Return [X, Y] of the center of cell containing provided text 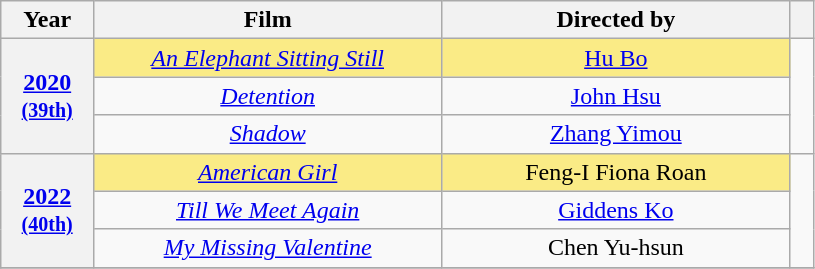
Year [48, 20]
American Girl [268, 172]
Feng-I Fiona Roan [616, 172]
Giddens Ko [616, 210]
My Missing Valentine [268, 248]
Directed by [616, 20]
An Elephant Sitting Still [268, 58]
Zhang Yimou [616, 134]
John Hsu [616, 96]
Film [268, 20]
Shadow [268, 134]
Chen Yu-hsun [616, 248]
Till We Meet Again [268, 210]
2020(39th) [48, 96]
2022(40th) [48, 210]
Detention [268, 96]
Hu Bo [616, 58]
